Determine the [x, y] coordinate at the center of the cell enclosing the given text.  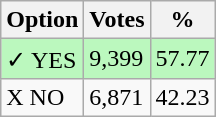
42.23 [182, 97]
X NO [42, 97]
57.77 [182, 59]
✓ YES [42, 59]
9,399 [117, 59]
Votes [117, 20]
6,871 [117, 97]
Option [42, 20]
% [182, 20]
